Pinpoint the cell where the given text exists, returning its [X, Y] midpoint coordinate. 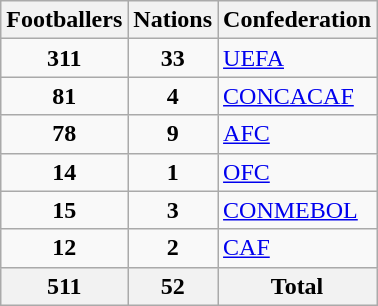
CONCACAF [298, 96]
Total [298, 286]
52 [173, 286]
CONMEBOL [298, 210]
CAF [298, 248]
1 [173, 172]
15 [64, 210]
2 [173, 248]
14 [64, 172]
UEFA [298, 58]
81 [64, 96]
4 [173, 96]
12 [64, 248]
9 [173, 134]
Confederation [298, 20]
OFC [298, 172]
311 [64, 58]
Nations [173, 20]
33 [173, 58]
Footballers [64, 20]
78 [64, 134]
3 [173, 210]
511 [64, 286]
AFC [298, 134]
